From the cell containing the given text, extract its center point as [X, Y] coordinate. 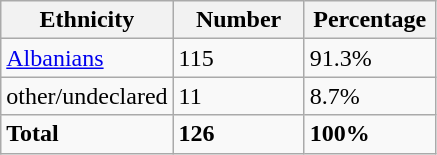
Albanians [87, 58]
8.7% [370, 96]
Percentage [370, 20]
100% [370, 134]
Number [238, 20]
91.3% [370, 58]
126 [238, 134]
Ethnicity [87, 20]
11 [238, 96]
other/undeclared [87, 96]
115 [238, 58]
Total [87, 134]
